Extract the [x, y] coordinate from the center of the cell holding the provided text.  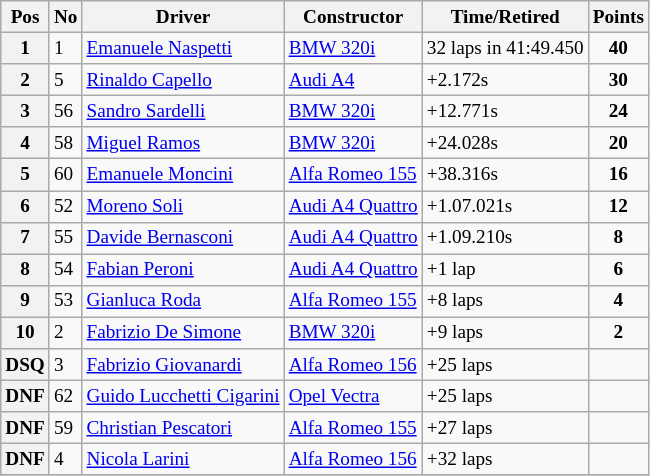
Davide Bernasconi [183, 238]
Emanuele Naspetti [183, 48]
58 [66, 143]
+27 laps [505, 428]
10 [26, 333]
40 [618, 48]
+1.09.210s [505, 238]
Audi A4 [353, 80]
56 [66, 111]
Moreno Soli [183, 206]
No [66, 17]
+8 laps [505, 301]
12 [618, 206]
Miguel Ramos [183, 143]
Rinaldo Capello [183, 80]
62 [66, 396]
+1 lap [505, 270]
DSQ [26, 365]
+9 laps [505, 333]
20 [618, 143]
Driver [183, 17]
55 [66, 238]
Christian Pescatori [183, 428]
7 [26, 238]
Pos [26, 17]
Sandro Sardelli [183, 111]
24 [618, 111]
Points [618, 17]
+2.172s [505, 80]
+32 laps [505, 460]
16 [618, 175]
+1.07.021s [505, 206]
Fabrizio De Simone [183, 333]
53 [66, 301]
+12.771s [505, 111]
Emanuele Moncini [183, 175]
+24.028s [505, 143]
Fabrizio Giovanardi [183, 365]
Gianluca Roda [183, 301]
Opel Vectra [353, 396]
+38.316s [505, 175]
Constructor [353, 17]
59 [66, 428]
Time/Retired [505, 17]
Nicola Larini [183, 460]
Guido Lucchetti Cigarini [183, 396]
60 [66, 175]
54 [66, 270]
30 [618, 80]
32 laps in 41:49.450 [505, 48]
52 [66, 206]
9 [26, 301]
Fabian Peroni [183, 270]
